Provide the [x, y] coordinate of the cell's center where the given text is located.  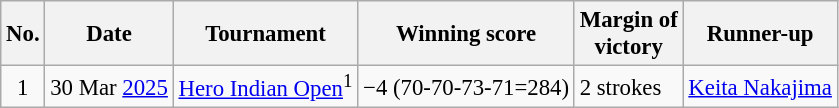
−4 (70-70-73-71=284) [466, 87]
No. [23, 34]
Date [109, 34]
1 [23, 87]
Keita Nakajima [760, 87]
Margin ofvictory [628, 34]
Runner-up [760, 34]
Hero Indian Open1 [266, 87]
Winning score [466, 34]
30 Mar 2025 [109, 87]
2 strokes [628, 87]
Tournament [266, 34]
